Capture the cell that displays the provided text and extract its [X, Y] central coordinate. 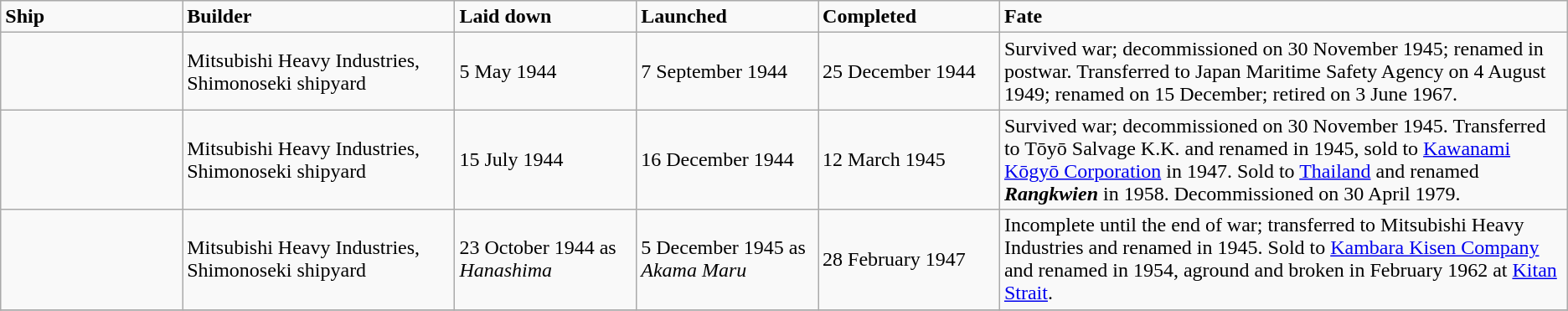
Builder [318, 17]
28 February 1947 [910, 260]
Fate [1283, 17]
5 May 1944 [546, 71]
Launched [727, 17]
Laid down [546, 17]
7 September 1944 [727, 71]
25 December 1944 [910, 71]
5 December 1945 as Akama Maru [727, 260]
15 July 1944 [546, 159]
23 October 1944 as Hanashima [546, 260]
Completed [910, 17]
Ship [92, 17]
12 March 1945 [910, 159]
16 December 1944 [727, 159]
